Return the (X, Y) coordinate for the center point of the cell that contains the specified text.  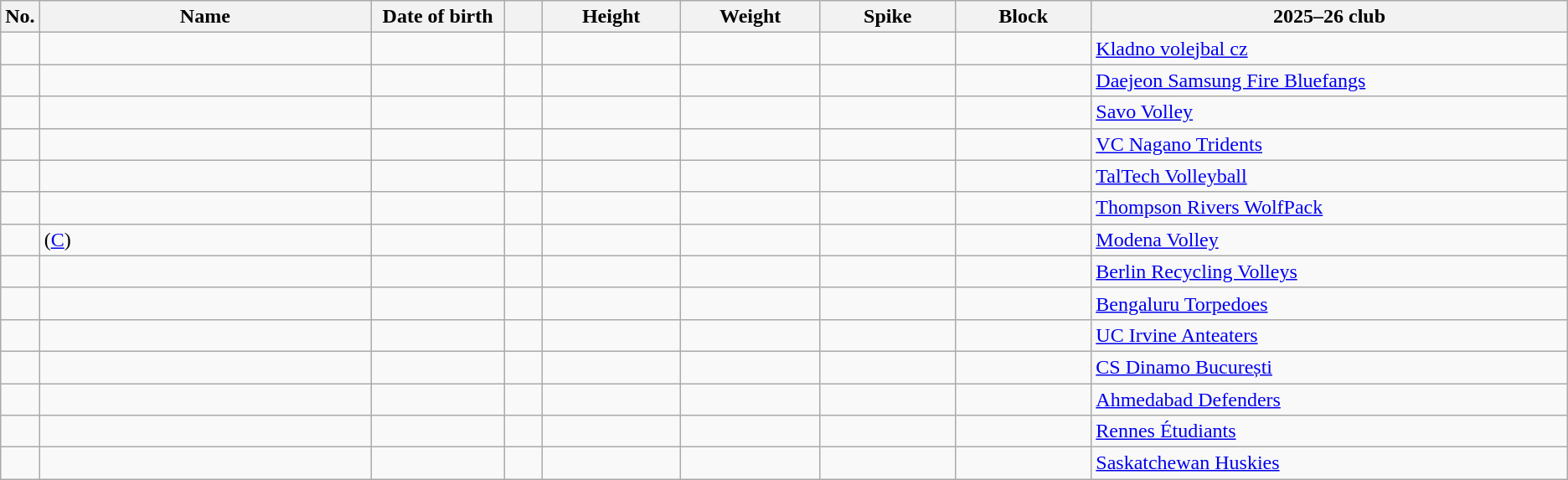
VC Nagano Tridents (1329, 144)
No. (20, 17)
Spike (888, 17)
Saskatchewan Huskies (1329, 463)
Date of birth (438, 17)
Rennes Étudiants (1329, 431)
Bengaluru Torpedoes (1329, 303)
CS Dinamo București (1329, 367)
(C) (204, 240)
UC Irvine Anteaters (1329, 335)
Height (611, 17)
Weight (750, 17)
Berlin Recycling Volleys (1329, 271)
Name (204, 17)
Savo Volley (1329, 112)
Block (1024, 17)
Modena Volley (1329, 240)
Ahmedabad Defenders (1329, 400)
TalTech Volleyball (1329, 176)
2025–26 club (1329, 17)
Kladno volejbal cz (1329, 49)
Thompson Rivers WolfPack (1329, 208)
Daejeon Samsung Fire Bluefangs (1329, 80)
